Return [X, Y] of the center of cell containing provided text 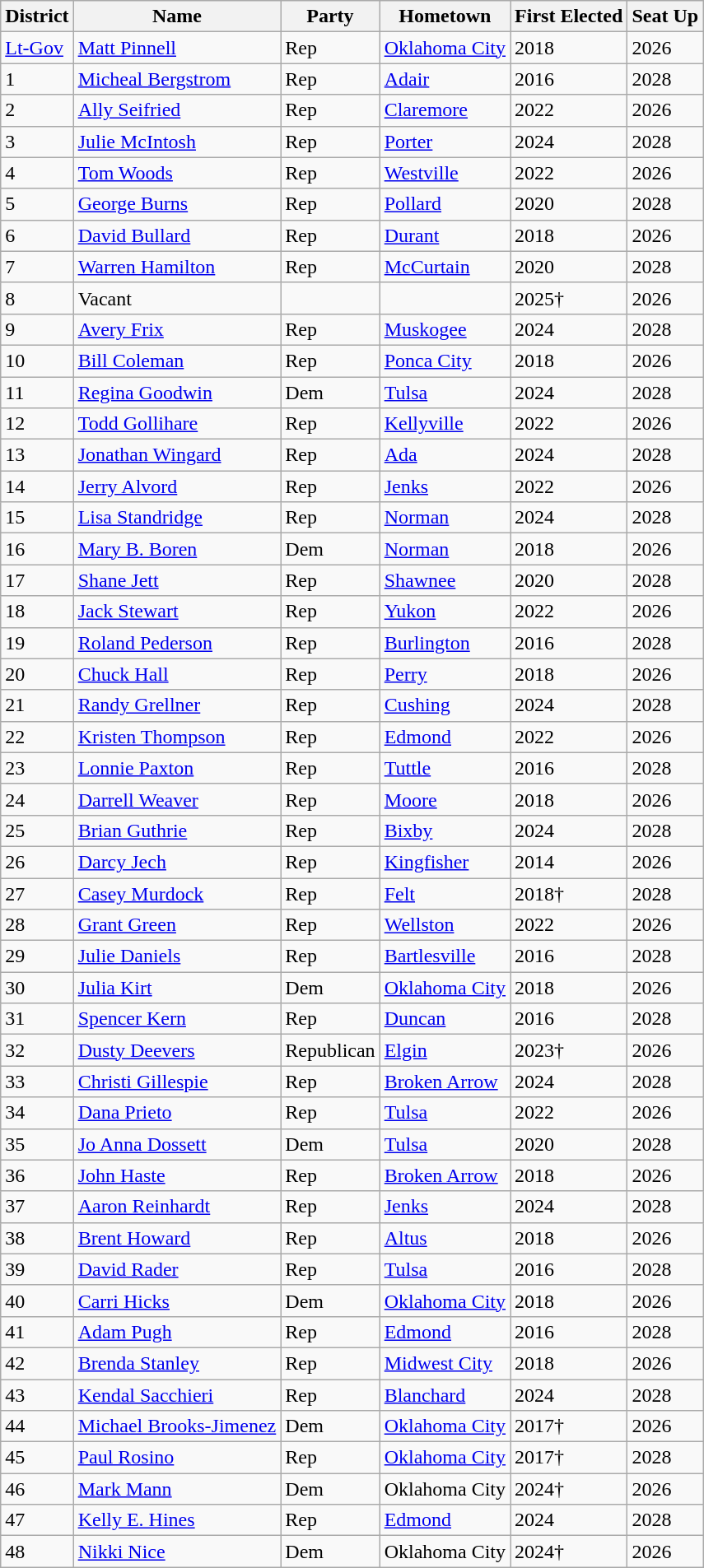
Lisa Standridge [177, 518]
2014 [569, 862]
Blanchard [445, 1395]
48 [37, 1552]
41 [37, 1332]
Kingfisher [445, 862]
32 [37, 1050]
Pollard [445, 204]
Muskogee [445, 329]
Yukon [445, 612]
Brent Howard [177, 1238]
Randy Grellner [177, 705]
David Bullard [177, 235]
Porter [445, 142]
10 [37, 361]
Todd Gollihare [177, 424]
McCurtain [445, 267]
20 [37, 674]
Republican [330, 1050]
Kellyville [445, 424]
22 [37, 737]
Darrell Weaver [177, 799]
Moore [445, 799]
Elgin [445, 1050]
30 [37, 988]
Brian Guthrie [177, 831]
Kendal Sacchieri [177, 1395]
Nikki Nice [177, 1552]
8 [37, 298]
Cushing [445, 705]
25 [37, 831]
16 [37, 549]
43 [37, 1395]
Duncan [445, 1019]
Lonnie Paxton [177, 768]
Dusty Deevers [177, 1050]
Ada [445, 455]
Grant Green [177, 925]
23 [37, 768]
Brenda Stanley [177, 1363]
Hometown [445, 16]
33 [37, 1082]
District [37, 16]
13 [37, 455]
Ally Seifried [177, 110]
Party [330, 16]
37 [37, 1207]
31 [37, 1019]
Bixby [445, 831]
12 [37, 424]
18 [37, 612]
Chuck Hall [177, 674]
17 [37, 580]
Dana Prieto [177, 1113]
11 [37, 393]
34 [37, 1113]
Vacant [177, 298]
Mary B. Boren [177, 549]
2018† [569, 893]
Seat Up [665, 16]
Perry [445, 674]
David Rader [177, 1269]
Ponca City [445, 361]
15 [37, 518]
Tuttle [445, 768]
Avery Frix [177, 329]
Durant [445, 235]
Regina Goodwin [177, 393]
9 [37, 329]
Burlington [445, 643]
Warren Hamilton [177, 267]
47 [37, 1520]
36 [37, 1175]
Casey Murdock [177, 893]
Carri Hicks [177, 1300]
Shawnee [445, 580]
Julia Kirt [177, 988]
Bill Coleman [177, 361]
Westville [445, 173]
Jack Stewart [177, 612]
Mark Mann [177, 1489]
19 [37, 643]
Julie McIntosh [177, 142]
29 [37, 956]
28 [37, 925]
3 [37, 142]
Roland Pederson [177, 643]
Kristen Thompson [177, 737]
Spencer Kern [177, 1019]
5 [37, 204]
Bartlesville [445, 956]
Name [177, 16]
Matt Pinnell [177, 48]
26 [37, 862]
27 [37, 893]
2 [37, 110]
Adam Pugh [177, 1332]
Micheal Bergstrom [177, 79]
45 [37, 1458]
Jonathan Wingard [177, 455]
Jo Anna Dossett [177, 1144]
Claremore [445, 110]
40 [37, 1300]
George Burns [177, 204]
46 [37, 1489]
Altus [445, 1238]
Lt-Gov [37, 48]
42 [37, 1363]
Paul Rosino [177, 1458]
John Haste [177, 1175]
Julie Daniels [177, 956]
Wellston [445, 925]
39 [37, 1269]
Kelly E. Hines [177, 1520]
Adair [445, 79]
7 [37, 267]
Tom Woods [177, 173]
Aaron Reinhardt [177, 1207]
Felt [445, 893]
Jerry Alvord [177, 486]
14 [37, 486]
First Elected [569, 16]
2025† [569, 298]
Shane Jett [177, 580]
35 [37, 1144]
2023† [569, 1050]
Midwest City [445, 1363]
Christi Gillespie [177, 1082]
Michael Brooks-Jimenez [177, 1426]
24 [37, 799]
4 [37, 173]
44 [37, 1426]
Darcy Jech [177, 862]
1 [37, 79]
38 [37, 1238]
21 [37, 705]
6 [37, 235]
